Output the (X, Y) coordinate of the center of the cell containing the given text.  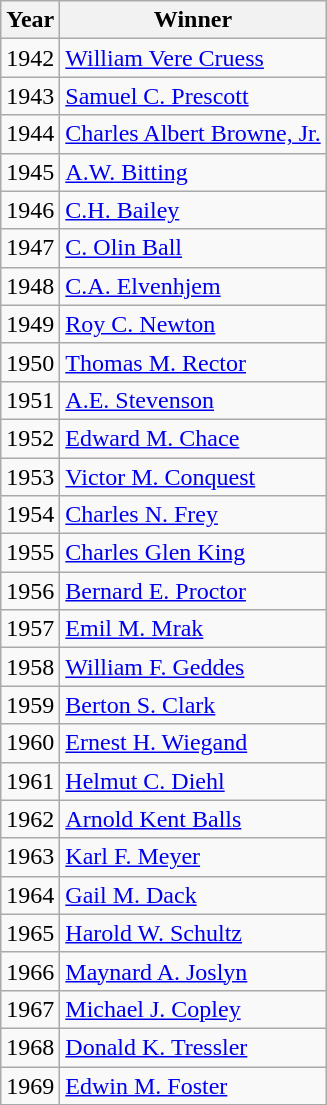
A.W. Bitting (193, 172)
Berton S. Clark (193, 705)
Edward M. Chace (193, 438)
C.H. Bailey (193, 210)
1949 (30, 324)
Year (30, 20)
1942 (30, 58)
A.E. Stevenson (193, 400)
1954 (30, 515)
1946 (30, 210)
Helmut C. Diehl (193, 781)
Ernest H. Wiegand (193, 743)
Karl F. Meyer (193, 857)
Bernard E. Proctor (193, 591)
1944 (30, 134)
1969 (30, 1085)
Victor M. Conquest (193, 477)
Charles Albert Browne, Jr. (193, 134)
1960 (30, 743)
1956 (30, 591)
1964 (30, 895)
1957 (30, 629)
1967 (30, 1009)
1958 (30, 667)
1966 (30, 971)
1945 (30, 172)
Donald K. Tressler (193, 1047)
1952 (30, 438)
1968 (30, 1047)
1961 (30, 781)
1959 (30, 705)
1965 (30, 933)
1963 (30, 857)
C.A. Elvenhjem (193, 286)
C. Olin Ball (193, 248)
1955 (30, 553)
Samuel C. Prescott (193, 96)
Maynard A. Joslyn (193, 971)
1950 (30, 362)
Charles Glen King (193, 553)
1962 (30, 819)
1947 (30, 248)
Gail M. Dack (193, 895)
Thomas M. Rector (193, 362)
Roy C. Newton (193, 324)
Emil M. Mrak (193, 629)
1948 (30, 286)
1951 (30, 400)
Michael J. Copley (193, 1009)
1943 (30, 96)
William Vere Cruess (193, 58)
Charles N. Frey (193, 515)
Edwin M. Foster (193, 1085)
Harold W. Schultz (193, 933)
William F. Geddes (193, 667)
Arnold Kent Balls (193, 819)
1953 (30, 477)
Winner (193, 20)
